Identify which cell holds the provided text, then report its [X, Y] central coordinate. 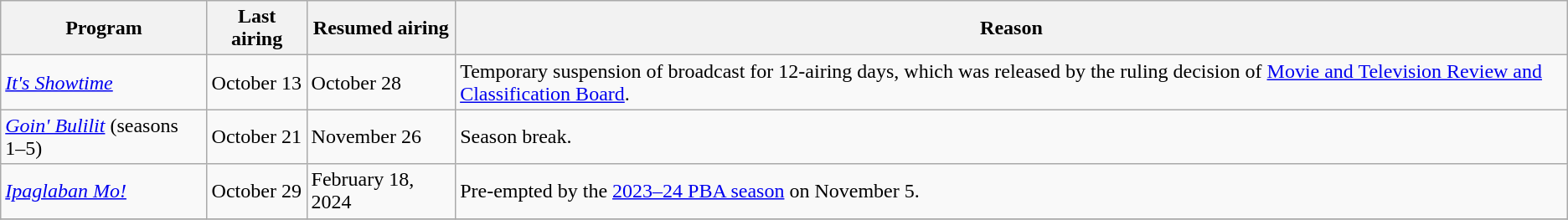
Season break. [1012, 137]
Resumed airing [381, 28]
October 28 [381, 82]
Ipaglaban Mo! [104, 191]
It's Showtime [104, 82]
November 26 [381, 137]
October 29 [256, 191]
Pre-empted by the 2023–24 PBA season on November 5. [1012, 191]
October 21 [256, 137]
Goin' Bulilit (seasons 1–5) [104, 137]
February 18, 2024 [381, 191]
Last airing [256, 28]
Reason [1012, 28]
Program [104, 28]
October 13 [256, 82]
